Scan for the cell matching the given text and deliver its (X, Y) coordinate at center. 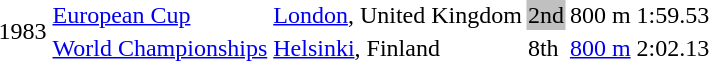
800 m (600, 15)
London, United Kingdom (398, 15)
2nd (546, 15)
European Cup (160, 15)
